From the cell containing the given text, extract its center point as (X, Y) coordinate. 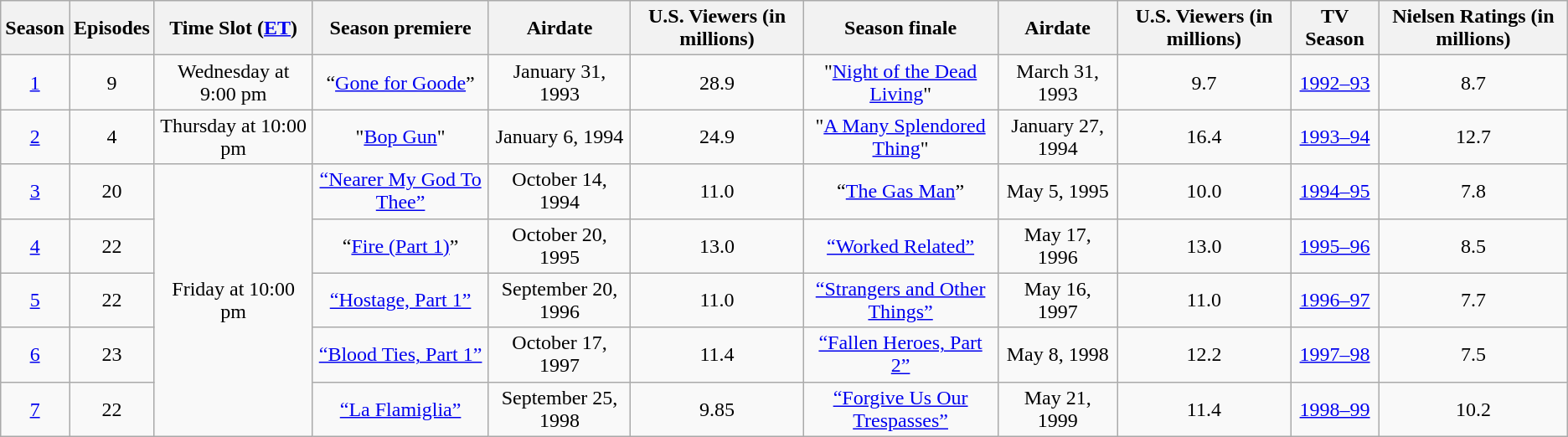
6 (35, 355)
January 6, 1994 (560, 137)
“Nearer My God To Thee” (400, 191)
24.9 (717, 137)
7 (35, 409)
“Blood Ties, Part 1” (400, 355)
9.7 (1204, 82)
Nielsen Ratings (in millions) (1474, 28)
8.5 (1474, 246)
5 (35, 300)
20 (111, 191)
October 14, 1994 (560, 191)
“The Gas Man” (900, 191)
1994–95 (1335, 191)
“Strangers and Other Things” (900, 300)
12.7 (1474, 137)
May 21, 1999 (1057, 409)
8.7 (1474, 82)
“Fallen Heroes, Part 2” (900, 355)
“Worked Related” (900, 246)
Thursday at 10:00 pm (233, 137)
10.0 (1204, 191)
9.85 (717, 409)
Friday at 10:00 pm (233, 300)
January 27, 1994 (1057, 137)
Season (35, 28)
May 5, 1995 (1057, 191)
May 8, 1998 (1057, 355)
September 20, 1996 (560, 300)
3 (35, 191)
1995–96 (1335, 246)
“Gone for Goode” (400, 82)
1 (35, 82)
October 20, 1995 (560, 246)
9 (111, 82)
16.4 (1204, 137)
7.8 (1474, 191)
Time Slot (ET) (233, 28)
May 16, 1997 (1057, 300)
March 31, 1993 (1057, 82)
7.5 (1474, 355)
1996–97 (1335, 300)
“Fire (Part 1)” (400, 246)
May 17, 1996 (1057, 246)
2 (35, 137)
“Hostage, Part 1” (400, 300)
"Bop Gun" (400, 137)
September 25, 1998 (560, 409)
1992–93 (1335, 82)
TV Season (1335, 28)
“Forgive Us Our Trespasses” (900, 409)
7.7 (1474, 300)
January 31, 1993 (560, 82)
October 17, 1997 (560, 355)
10.2 (1474, 409)
"A Many Splendored Thing" (900, 137)
Season finale (900, 28)
1993–94 (1335, 137)
“La Flamiglia” (400, 409)
12.2 (1204, 355)
1998–99 (1335, 409)
"Night of the Dead Living" (900, 82)
23 (111, 355)
28.9 (717, 82)
Episodes (111, 28)
Season premiere (400, 28)
Wednesday at 9:00 pm (233, 82)
1997–98 (1335, 355)
